From the cell containing the given text, extract its center point as [x, y] coordinate. 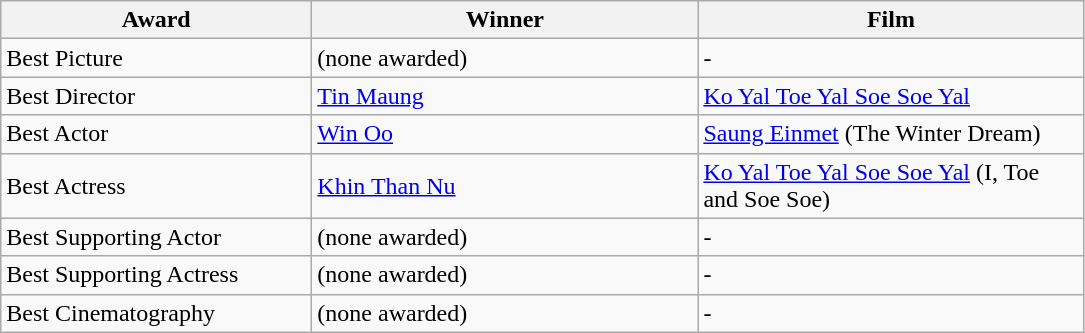
Khin Than Nu [505, 186]
Win Oo [505, 134]
Best Picture [156, 58]
Best Cinematography [156, 313]
Film [891, 20]
Best Actor [156, 134]
Saung Einmet (The Winter Dream) [891, 134]
Best Actress [156, 186]
Best Director [156, 96]
Best Supporting Actress [156, 275]
Winner [505, 20]
Award [156, 20]
Best Supporting Actor [156, 237]
Ko Yal Toe Yal Soe Soe Yal [891, 96]
Tin Maung [505, 96]
Ko Yal Toe Yal Soe Soe Yal (I, Toe and Soe Soe) [891, 186]
